Return the [X, Y] coordinate for the center point of the cell that contains the specified text.  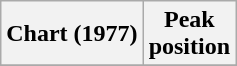
Peakposition [189, 34]
Chart (1977) [72, 34]
